Search for the cell housing the specified text and yield its [x, y] center coordinate. 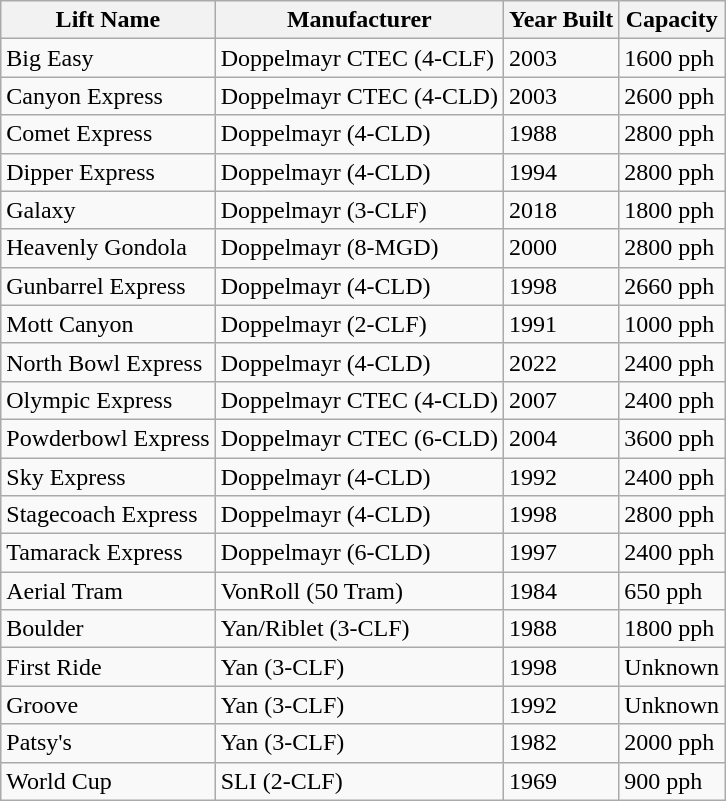
Mott Canyon [108, 324]
1997 [560, 553]
2007 [560, 400]
Doppelmayr CTEC (6-CLD) [359, 438]
2000 [560, 248]
Heavenly Gondola [108, 248]
900 pph [672, 781]
Patsy's [108, 743]
Dipper Express [108, 172]
Groove [108, 705]
1000 pph [672, 324]
SLI (2-CLF) [359, 781]
Galaxy [108, 210]
Doppelmayr (8-MGD) [359, 248]
1982 [560, 743]
Lift Name [108, 20]
1600 pph [672, 58]
Manufacturer [359, 20]
Powderbowl Express [108, 438]
Doppelmayr (6-CLD) [359, 553]
2022 [560, 362]
Sky Express [108, 477]
1969 [560, 781]
Big Easy [108, 58]
Capacity [672, 20]
World Cup [108, 781]
Doppelmayr (2-CLF) [359, 324]
First Ride [108, 667]
2018 [560, 210]
1991 [560, 324]
Aerial Tram [108, 591]
Doppelmayr CTEC (4-CLF) [359, 58]
Doppelmayr (3-CLF) [359, 210]
Olympic Express [108, 400]
Year Built [560, 20]
650 pph [672, 591]
3600 pph [672, 438]
North Bowl Express [108, 362]
Yan/Riblet (3-CLF) [359, 629]
Boulder [108, 629]
VonRoll (50 Tram) [359, 591]
2004 [560, 438]
Gunbarrel Express [108, 286]
Tamarack Express [108, 553]
1984 [560, 591]
Comet Express [108, 134]
2000 pph [672, 743]
Stagecoach Express [108, 515]
2600 pph [672, 96]
Canyon Express [108, 96]
1994 [560, 172]
2660 pph [672, 286]
